Capture the cell that displays the provided text and extract its [X, Y] central coordinate. 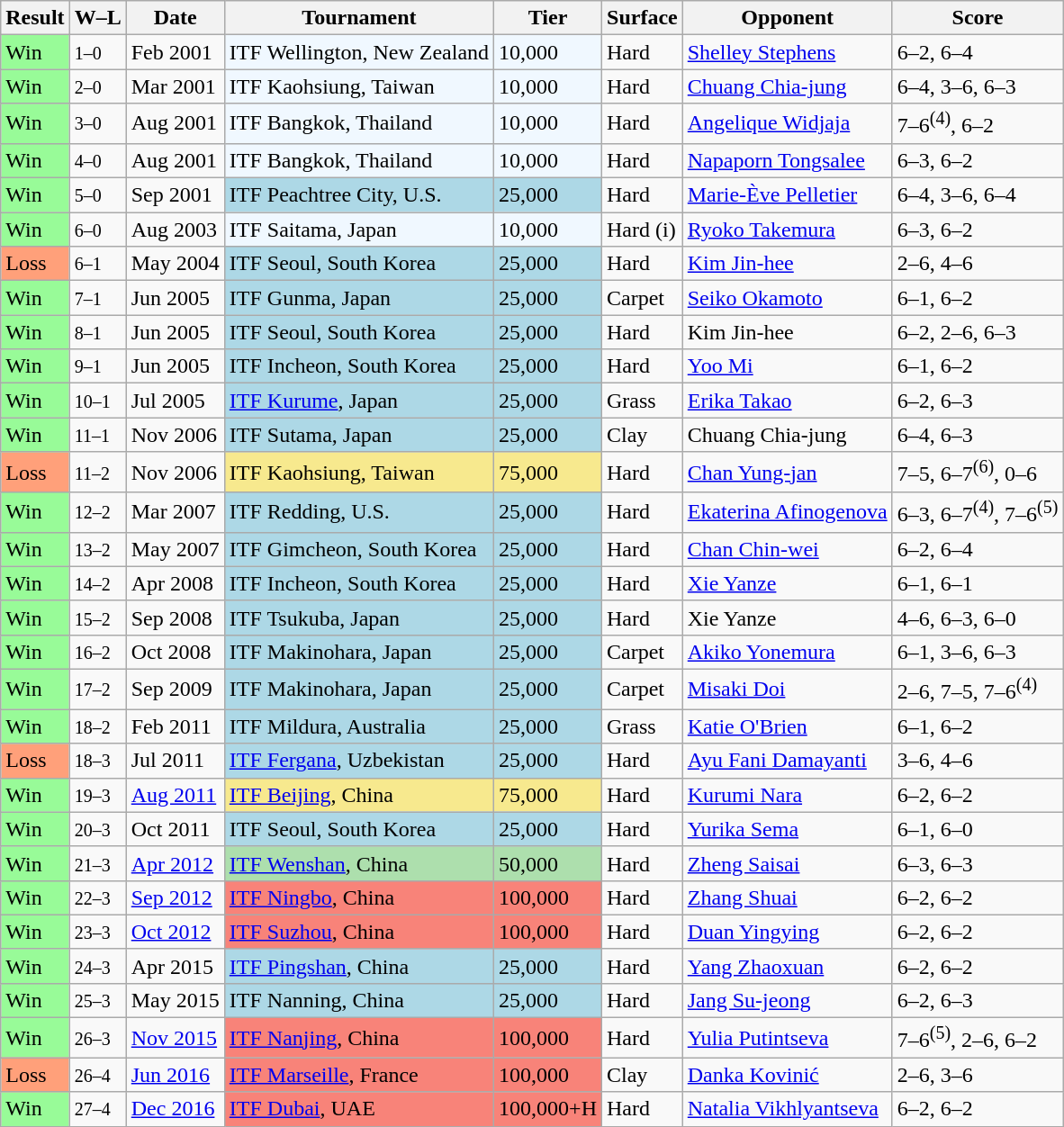
Feb 2001 [175, 52]
ITF Beijing, China [358, 795]
ITF Saitama, Japan [358, 230]
Seiko Okamoto [787, 298]
Danka Kovinić [787, 1075]
Tier [548, 18]
6–3, 6–7(4), 7–6(5) [978, 513]
Napaporn Tongsalee [787, 160]
Sep 2008 [175, 618]
Sep 2001 [175, 195]
ITF Tsukuba, Japan [358, 618]
6–1, 6–1 [978, 583]
2–6, 7–5, 7–6(4) [978, 690]
ITF Fergana, Uzbekistan [358, 761]
14–2 [97, 583]
Duan Yingying [787, 932]
26–4 [97, 1075]
6–4, 6–3 [978, 435]
Dec 2016 [175, 1109]
Apr 2012 [175, 863]
24–3 [97, 966]
Sep 2009 [175, 690]
6–4, 3–6, 6–3 [978, 86]
May 2007 [175, 549]
Ekaterina Afinogenova [787, 513]
ITF Pingshan, China [358, 966]
Nov 2015 [175, 1039]
Mar 2007 [175, 513]
Oct 2012 [175, 932]
22–3 [97, 897]
Yang Zhaoxuan [787, 966]
9–1 [97, 366]
Shelley Stephens [787, 52]
Angelique Widjaja [787, 124]
6–4, 3–6, 6–4 [978, 195]
15–2 [97, 618]
18–3 [97, 761]
Opponent [787, 18]
Chan Yung-jan [787, 472]
3–0 [97, 124]
20–3 [97, 829]
Yulia Putintseva [787, 1039]
Result [35, 18]
Score [978, 18]
23–3 [97, 932]
ITF Suzhou, China [358, 932]
7–6(5), 2–6, 6–2 [978, 1039]
27–4 [97, 1109]
ITF Marseille, France [358, 1075]
8–1 [97, 332]
Sep 2012 [175, 897]
10–1 [97, 401]
18–2 [97, 726]
12–2 [97, 513]
Natalia Vikhlyantseva [787, 1109]
Hard (i) [643, 230]
4–0 [97, 160]
Feb 2011 [175, 726]
6–1 [97, 264]
Apr 2015 [175, 966]
Jul 2011 [175, 761]
Oct 2008 [175, 652]
13–2 [97, 549]
Yurika Sema [787, 829]
7–6(4), 6–2 [978, 124]
ITF Wellington, New Zealand [358, 52]
ITF Wenshan, China [358, 863]
Ryoko Takemura [787, 230]
7–5, 6–7(6), 0–6 [978, 472]
3–6, 4–6 [978, 761]
ITF Redding, U.S. [358, 513]
11–2 [97, 472]
100,000+H [548, 1109]
1–0 [97, 52]
2–6, 3–6 [978, 1075]
ITF Nanning, China [358, 1000]
Katie O'Brien [787, 726]
Mar 2001 [175, 86]
Date [175, 18]
ITF Kurume, Japan [358, 401]
Oct 2011 [175, 829]
ITF Dubai, UAE [358, 1109]
ITF Mildura, Australia [358, 726]
Apr 2008 [175, 583]
7–1 [97, 298]
Yoo Mi [787, 366]
ITF Ningbo, China [358, 897]
Chan Chin-wei [787, 549]
6–1, 3–6, 6–3 [978, 652]
Tournament [358, 18]
Zheng Saisai [787, 863]
Aug 2011 [175, 795]
ITF Sutama, Japan [358, 435]
ITF Nanjing, China [358, 1039]
6–2, 2–6, 6–3 [978, 332]
May 2015 [175, 1000]
21–3 [97, 863]
25–3 [97, 1000]
May 2004 [175, 264]
6–1, 6–0 [978, 829]
ITF Gunma, Japan [358, 298]
Erika Takao [787, 401]
Jang Su-jeong [787, 1000]
11–1 [97, 435]
Marie-Ève Pelletier [787, 195]
6–3, 6–3 [978, 863]
Kurumi Nara [787, 795]
26–3 [97, 1039]
2–0 [97, 86]
Zhang Shuai [787, 897]
Misaki Doi [787, 690]
Ayu Fani Damayanti [787, 761]
50,000 [548, 863]
17–2 [97, 690]
5–0 [97, 195]
Surface [643, 18]
Akiko Yonemura [787, 652]
ITF Gimcheon, South Korea [358, 549]
2–6, 4–6 [978, 264]
W–L [97, 18]
Jun 2016 [175, 1075]
6–0 [97, 230]
4–6, 6–3, 6–0 [978, 618]
19–3 [97, 795]
Aug 2003 [175, 230]
Jul 2005 [175, 401]
ITF Peachtree City, U.S. [358, 195]
16–2 [97, 652]
